Provide the (x, y) coordinate of the cell's center where the given text is located.  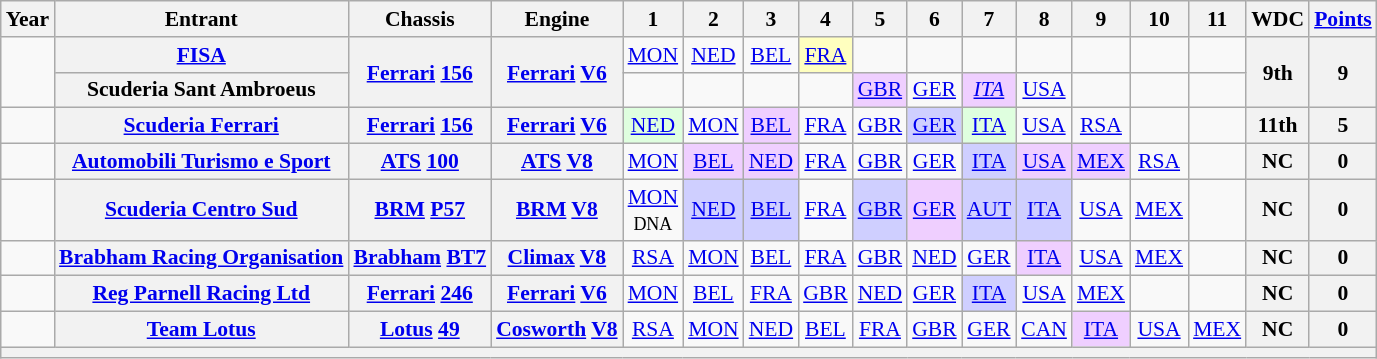
Scuderia Sant Ambroeus (201, 90)
Scuderia Centro Sud (201, 210)
Engine (556, 19)
1 (654, 19)
Brabham Racing Organisation (201, 258)
Scuderia Ferrari (201, 126)
8 (1044, 19)
MONDNA (654, 210)
Points (1343, 19)
BRM V8 (556, 210)
9th (1278, 72)
BRM P57 (420, 210)
3 (771, 19)
Reg Parnell Racing Ltd (201, 294)
Climax V8 (556, 258)
FISA (201, 55)
Chassis (420, 19)
ATS 100 (420, 162)
ATS V8 (556, 162)
Brabham BT7 (420, 258)
Cosworth V8 (556, 330)
11 (1217, 19)
Team Lotus (201, 330)
Year (28, 19)
Entrant (201, 19)
10 (1159, 19)
4 (826, 19)
Lotus 49 (420, 330)
7 (989, 19)
11th (1278, 126)
AUT (989, 210)
6 (934, 19)
Automobili Turismo e Sport (201, 162)
WDC (1278, 19)
2 (714, 19)
CAN (1044, 330)
Ferrari 246 (420, 294)
